Extract the [x, y] coordinate from the center of the cell holding the provided text.  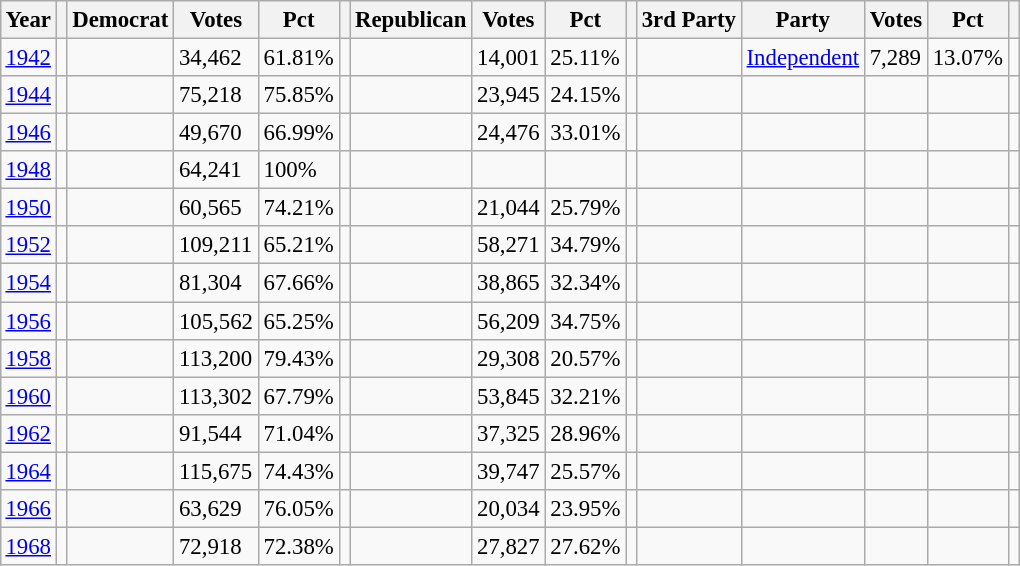
38,865 [508, 283]
27,827 [508, 546]
91,544 [216, 433]
53,845 [508, 396]
58,271 [508, 245]
1956 [28, 321]
13.07% [968, 57]
23,945 [508, 95]
34.79% [586, 245]
81,304 [216, 283]
74.43% [298, 471]
64,241 [216, 170]
61.81% [298, 57]
1948 [28, 170]
29,308 [508, 358]
Democrat [120, 20]
21,044 [508, 208]
25.11% [586, 57]
1962 [28, 433]
113,302 [216, 396]
24,476 [508, 133]
24.15% [586, 95]
63,629 [216, 508]
79.43% [298, 358]
Republican [411, 20]
34.75% [586, 321]
65.25% [298, 321]
20,034 [508, 508]
20.57% [586, 358]
65.21% [298, 245]
56,209 [508, 321]
72.38% [298, 546]
75,218 [216, 95]
7,289 [896, 57]
1954 [28, 283]
14,001 [508, 57]
1958 [28, 358]
Party [802, 20]
1950 [28, 208]
25.79% [586, 208]
49,670 [216, 133]
100% [298, 170]
3rd Party [688, 20]
23.95% [586, 508]
71.04% [298, 433]
37,325 [508, 433]
72,918 [216, 546]
109,211 [216, 245]
1946 [28, 133]
105,562 [216, 321]
39,747 [508, 471]
1952 [28, 245]
66.99% [298, 133]
1964 [28, 471]
32.21% [586, 396]
74.21% [298, 208]
25.57% [586, 471]
1942 [28, 57]
Year [28, 20]
1966 [28, 508]
32.34% [586, 283]
67.66% [298, 283]
67.79% [298, 396]
Independent [802, 57]
75.85% [298, 95]
1944 [28, 95]
60,565 [216, 208]
1968 [28, 546]
113,200 [216, 358]
27.62% [586, 546]
34,462 [216, 57]
115,675 [216, 471]
33.01% [586, 133]
76.05% [298, 508]
1960 [28, 396]
28.96% [586, 433]
